Return the [x, y] coordinate for the center point of the cell that contains the specified text.  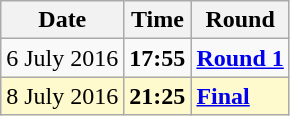
17:55 [158, 58]
8 July 2016 [62, 96]
Round [240, 20]
Final [240, 96]
Round 1 [240, 58]
6 July 2016 [62, 58]
Date [62, 20]
Time [158, 20]
21:25 [158, 96]
